Output the (X, Y) coordinate of the center of the cell containing the given text.  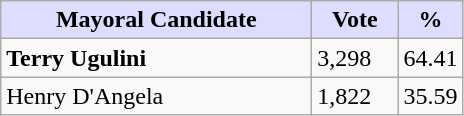
35.59 (430, 96)
Vote (355, 20)
1,822 (355, 96)
% (430, 20)
Henry D'Angela (156, 96)
Mayoral Candidate (156, 20)
64.41 (430, 58)
3,298 (355, 58)
Terry Ugulini (156, 58)
